Identify which cell holds the provided text, then report its (X, Y) central coordinate. 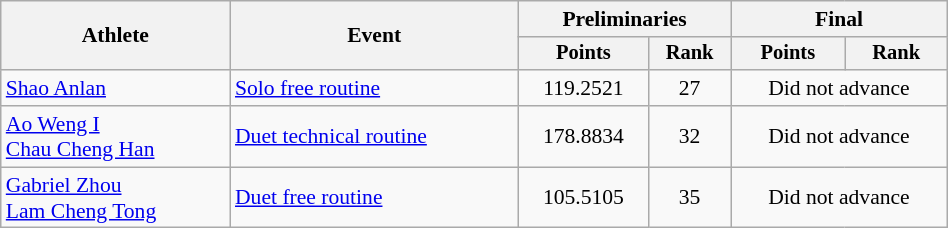
Duet free routine (374, 198)
32 (689, 136)
27 (689, 88)
35 (689, 198)
178.8834 (583, 136)
119.2521 (583, 88)
Gabriel ZhouLam Cheng Tong (116, 198)
Preliminaries (624, 19)
105.5105 (583, 198)
Shao Anlan (116, 88)
Event (374, 36)
Duet technical routine (374, 136)
Solo free routine (374, 88)
Athlete (116, 36)
Final (840, 19)
Ao Weng IChau Cheng Han (116, 136)
